Determine the (x, y) coordinate at the center of the cell enclosing the given text.  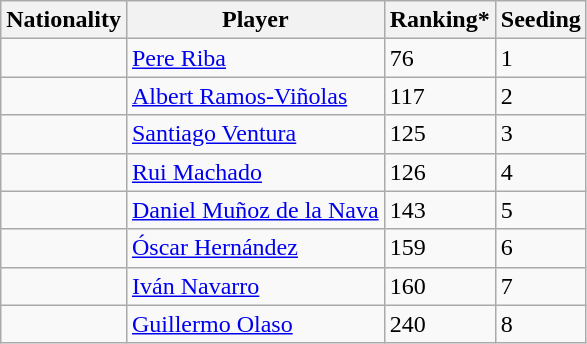
6 (540, 248)
125 (440, 134)
Iván Navarro (255, 286)
Óscar Hernández (255, 248)
5 (540, 210)
Ranking* (440, 20)
76 (440, 58)
Seeding (540, 20)
4 (540, 172)
Daniel Muñoz de la Nava (255, 210)
117 (440, 96)
2 (540, 96)
143 (440, 210)
Player (255, 20)
8 (540, 324)
3 (540, 134)
1 (540, 58)
Rui Machado (255, 172)
240 (440, 324)
Guillermo Olaso (255, 324)
Nationality (64, 20)
Pere Riba (255, 58)
160 (440, 286)
159 (440, 248)
7 (540, 286)
126 (440, 172)
Albert Ramos-Viñolas (255, 96)
Santiago Ventura (255, 134)
